Return the [x, y] coordinate for the center point of the cell that contains the specified text.  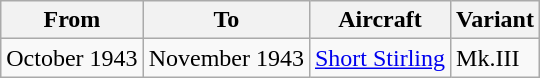
Aircraft [380, 20]
Short Stirling [380, 58]
Mk.III [496, 58]
November 1943 [226, 58]
To [226, 20]
Variant [496, 20]
From [72, 20]
October 1943 [72, 58]
